Search for the cell housing the specified text and yield its (x, y) center coordinate. 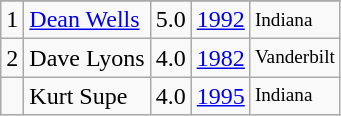
1995 (220, 96)
1992 (220, 20)
Vanderbilt (294, 58)
1982 (220, 58)
2 (12, 58)
Dean Wells (87, 20)
Dave Lyons (87, 58)
1 (12, 20)
5.0 (170, 20)
Kurt Supe (87, 96)
